Search for the cell housing the specified text and yield its (x, y) center coordinate. 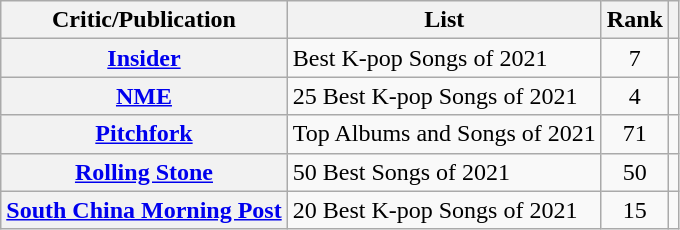
50 (634, 172)
71 (634, 134)
Rolling Stone (144, 172)
4 (634, 96)
7 (634, 58)
List (444, 20)
20 Best K-pop Songs of 2021 (444, 210)
50 Best Songs of 2021 (444, 172)
25 Best K-pop Songs of 2021 (444, 96)
Critic/Publication (144, 20)
Top Albums and Songs of 2021 (444, 134)
South China Morning Post (144, 210)
Pitchfork (144, 134)
Insider (144, 58)
Best K-pop Songs of 2021 (444, 58)
15 (634, 210)
NME (144, 96)
Rank (634, 20)
